Return [X, Y] of the center of cell containing provided text 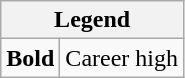
Career high [122, 58]
Bold [30, 58]
Legend [92, 20]
